Locate the cell with the specified text and output its (x, y) center coordinate. 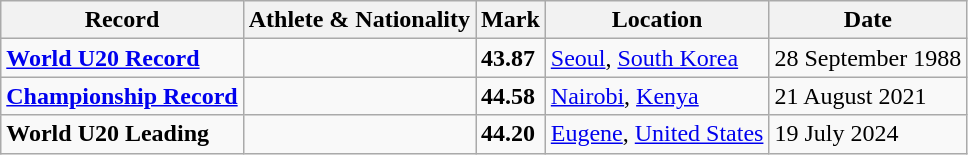
Championship Record (122, 96)
19 July 2024 (868, 134)
World U20 Record (122, 58)
Nairobi, Kenya (657, 96)
Eugene, United States (657, 134)
World U20 Leading (122, 134)
28 September 1988 (868, 58)
Record (122, 20)
Mark (511, 20)
Location (657, 20)
21 August 2021 (868, 96)
Date (868, 20)
Seoul, South Korea (657, 58)
44.20 (511, 134)
43.87 (511, 58)
Athlete & Nationality (359, 20)
44.58 (511, 96)
